Search for the cell housing the specified text and yield its [x, y] center coordinate. 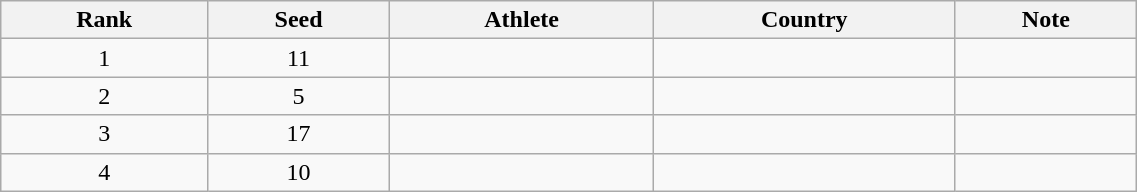
10 [299, 172]
1 [104, 58]
Note [1046, 20]
4 [104, 172]
2 [104, 96]
Rank [104, 20]
11 [299, 58]
17 [299, 134]
3 [104, 134]
5 [299, 96]
Country [804, 20]
Seed [299, 20]
Athlete [522, 20]
